Determine the [X, Y] coordinate at the center of the cell enclosing the given text.  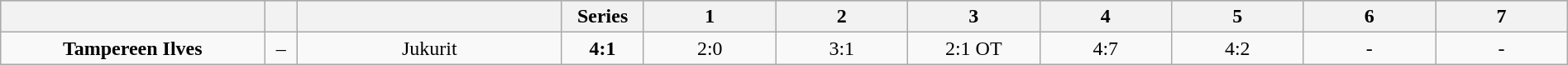
4 [1106, 17]
Tampereen Ilves [132, 48]
3 [974, 17]
2:0 [710, 48]
6 [1370, 17]
7 [1502, 17]
– [281, 48]
Series [603, 17]
4:1 [603, 48]
3:1 [842, 48]
Jukurit [430, 48]
4:7 [1106, 48]
2 [842, 17]
4:2 [1238, 48]
2:1 OT [974, 48]
1 [710, 17]
5 [1238, 17]
